Provide the (X, Y) coordinate of the cell's center where the given text is located.  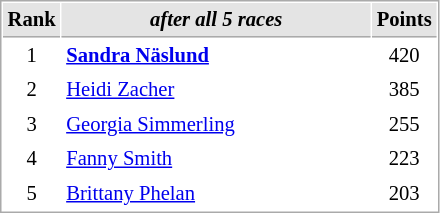
Heidi Zacher (216, 90)
Georgia Simmerling (216, 124)
3 (32, 124)
385 (404, 90)
223 (404, 158)
1 (32, 56)
Sandra Näslund (216, 56)
Points (404, 20)
203 (404, 194)
Fanny Smith (216, 158)
5 (32, 194)
Rank (32, 20)
Brittany Phelan (216, 194)
4 (32, 158)
2 (32, 90)
420 (404, 56)
255 (404, 124)
after all 5 races (216, 20)
